Locate the cell with the specified text and output its (x, y) center coordinate. 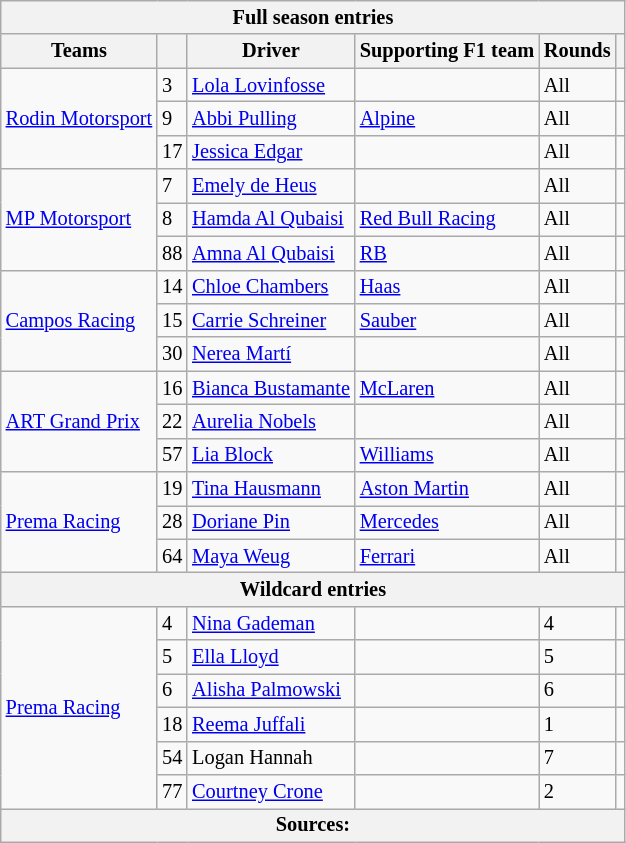
Carrie Schreiner (271, 320)
Rodin Motorsport (79, 118)
Driver (271, 51)
17 (172, 152)
Mercedes (447, 522)
Lia Block (271, 455)
Courtney Crone (271, 791)
Ferrari (447, 556)
Doriane Pin (271, 522)
Haas (447, 287)
Logan Hannah (271, 758)
Jessica Edgar (271, 152)
30 (172, 354)
Amna Al Qubaisi (271, 253)
Red Bull Racing (447, 219)
Reema Juffali (271, 724)
RB (447, 253)
Williams (447, 455)
8 (172, 219)
Nerea Martí (271, 354)
Campos Racing (79, 320)
57 (172, 455)
Sauber (447, 320)
Aurelia Nobels (271, 421)
Chloe Chambers (271, 287)
2 (578, 791)
Bianca Bustamante (271, 388)
77 (172, 791)
Ella Lloyd (271, 657)
MP Motorsport (79, 220)
Teams (79, 51)
88 (172, 253)
18 (172, 724)
Alisha Palmowski (271, 690)
Sources: (313, 825)
Nina Gademan (271, 623)
3 (172, 85)
28 (172, 522)
15 (172, 320)
Abbi Pulling (271, 118)
Full season entries (313, 17)
16 (172, 388)
54 (172, 758)
Alpine (447, 118)
9 (172, 118)
McLaren (447, 388)
Tina Hausmann (271, 489)
Lola Lovinfosse (271, 85)
Wildcard entries (313, 589)
Aston Martin (447, 489)
Hamda Al Qubaisi (271, 219)
Supporting F1 team (447, 51)
22 (172, 421)
Emely de Heus (271, 186)
Maya Weug (271, 556)
19 (172, 489)
ART Grand Prix (79, 422)
64 (172, 556)
14 (172, 287)
1 (578, 724)
Rounds (578, 51)
